Scan for the cell matching the given text and deliver its (X, Y) coordinate at center. 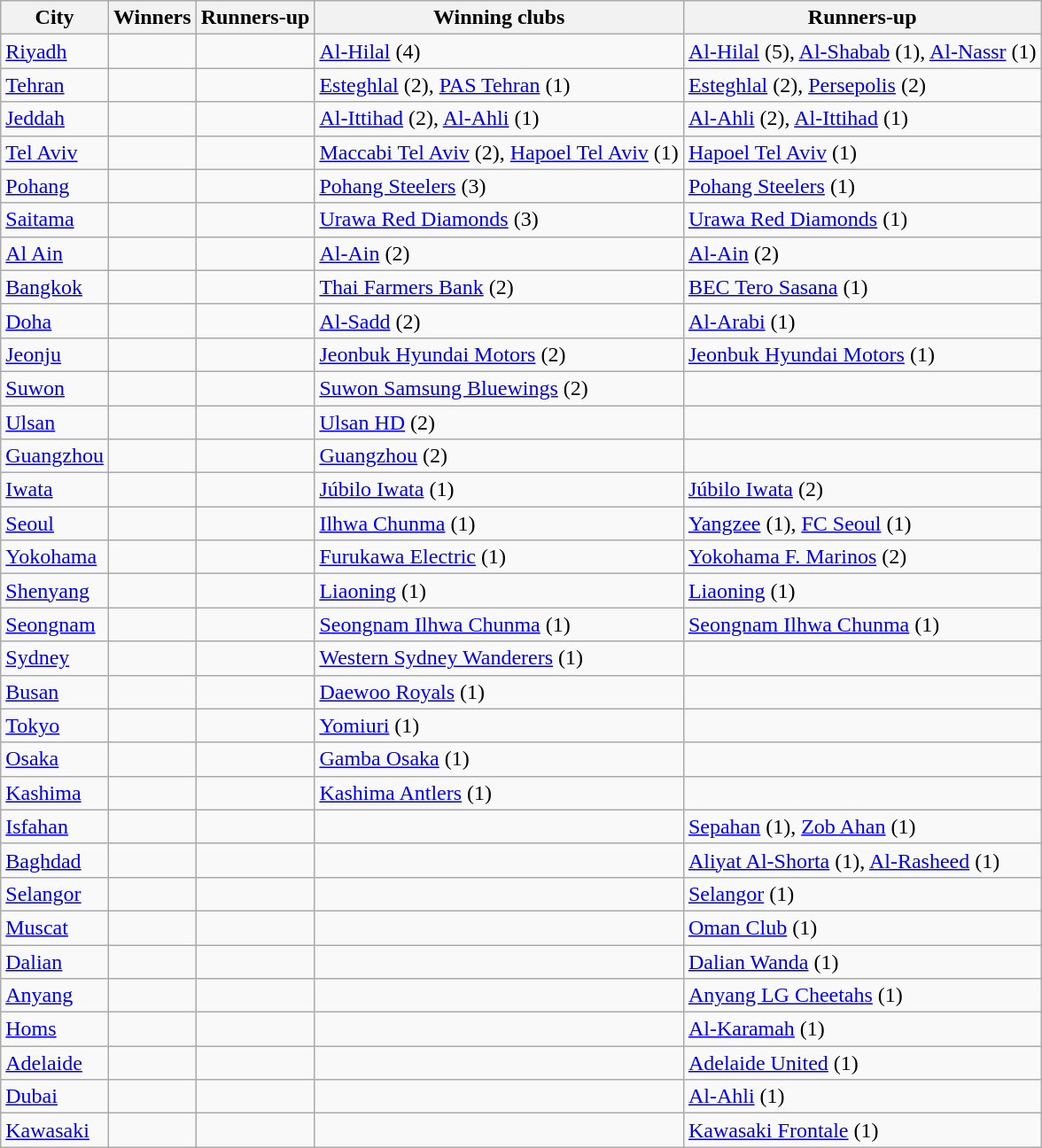
Al-Ittihad (2), Al-Ahli (1) (499, 119)
Doha (55, 321)
Aliyat Al-Shorta (1), Al-Rasheed (1) (862, 860)
City (55, 18)
Iwata (55, 490)
Busan (55, 692)
Al-Hilal (4) (499, 51)
Ilhwa Chunma (1) (499, 524)
Al-Karamah (1) (862, 1029)
Baghdad (55, 860)
Daewoo Royals (1) (499, 692)
Sydney (55, 658)
Al-Ahli (2), Al-Ittihad (1) (862, 119)
Ulsan (55, 423)
Western Sydney Wanderers (1) (499, 658)
Homs (55, 1029)
Ulsan HD (2) (499, 423)
Anyang LG Cheetahs (1) (862, 996)
Al Ain (55, 253)
Yangzee (1), FC Seoul (1) (862, 524)
Selangor (55, 894)
Tehran (55, 85)
Guangzhou (55, 456)
Al-Sadd (2) (499, 321)
Suwon (55, 388)
Kawasaki (55, 1130)
Júbilo Iwata (2) (862, 490)
Yokohama (55, 557)
Hapoel Tel Aviv (1) (862, 152)
Dubai (55, 1097)
Al-Hilal (5), Al-Shabab (1), Al-Nassr (1) (862, 51)
Esteghlal (2), PAS Tehran (1) (499, 85)
Kashima (55, 793)
Thai Farmers Bank (2) (499, 287)
Pohang Steelers (1) (862, 186)
Esteghlal (2), Persepolis (2) (862, 85)
Osaka (55, 759)
Pohang (55, 186)
Seongnam (55, 624)
Muscat (55, 927)
Adelaide United (1) (862, 1063)
Selangor (1) (862, 894)
Jeddah (55, 119)
Furukawa Electric (1) (499, 557)
Jeonju (55, 354)
Saitama (55, 220)
Bangkok (55, 287)
Yomiuri (1) (499, 725)
Yokohama F. Marinos (2) (862, 557)
Gamba Osaka (1) (499, 759)
Jeonbuk Hyundai Motors (1) (862, 354)
Urawa Red Diamonds (3) (499, 220)
Kawasaki Frontale (1) (862, 1130)
Júbilo Iwata (1) (499, 490)
Maccabi Tel Aviv (2), Hapoel Tel Aviv (1) (499, 152)
Tel Aviv (55, 152)
Shenyang (55, 591)
Isfahan (55, 826)
Winners (152, 18)
Dalian (55, 961)
Winning clubs (499, 18)
Seoul (55, 524)
Suwon Samsung Bluewings (2) (499, 388)
Kashima Antlers (1) (499, 793)
Riyadh (55, 51)
Dalian Wanda (1) (862, 961)
Sepahan (1), Zob Ahan (1) (862, 826)
Pohang Steelers (3) (499, 186)
Urawa Red Diamonds (1) (862, 220)
Oman Club (1) (862, 927)
BEC Tero Sasana (1) (862, 287)
Guangzhou (2) (499, 456)
Anyang (55, 996)
Al-Arabi (1) (862, 321)
Tokyo (55, 725)
Jeonbuk Hyundai Motors (2) (499, 354)
Adelaide (55, 1063)
Al-Ahli (1) (862, 1097)
